Scan for the cell matching the given text and deliver its (x, y) coordinate at center. 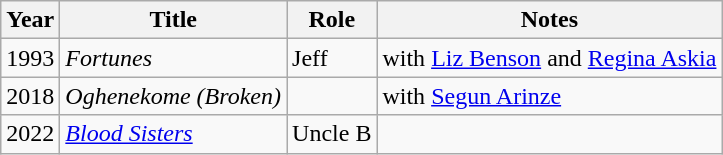
Year (30, 20)
2022 (30, 134)
Jeff (332, 58)
Title (174, 20)
1993 (30, 58)
2018 (30, 96)
Blood Sisters (174, 134)
Notes (550, 20)
with Liz Benson and Regina Askia (550, 58)
Role (332, 20)
Fortunes (174, 58)
Uncle B (332, 134)
with Segun Arinze (550, 96)
Oghenekome (Broken) (174, 96)
